Extract the (X, Y) coordinate from the center of the cell holding the provided text.  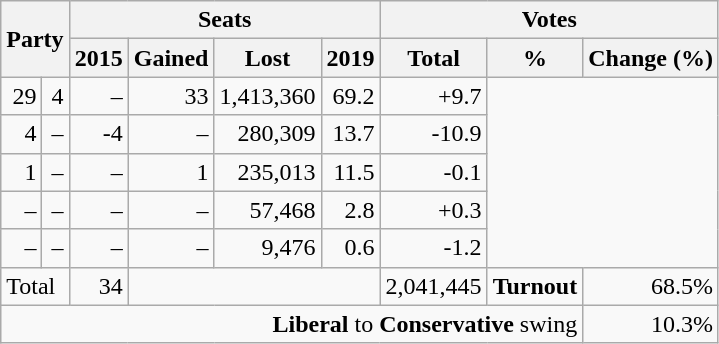
Change (%) (651, 58)
% (535, 58)
10.3% (651, 324)
11.5 (350, 172)
68.5% (651, 286)
69.2 (350, 96)
33 (171, 96)
34 (98, 286)
+9.7 (434, 96)
-4 (98, 134)
57,468 (268, 210)
1,413,360 (268, 96)
+0.3 (434, 210)
-10.9 (434, 134)
Turnout (535, 286)
Seats (224, 20)
Party (35, 39)
280,309 (268, 134)
-0.1 (434, 172)
Votes (549, 20)
2.8 (350, 210)
2,041,445 (434, 286)
0.6 (350, 248)
Gained (171, 58)
-1.2 (434, 248)
13.7 (350, 134)
2015 (98, 58)
Lost (268, 58)
29 (22, 96)
9,476 (268, 248)
235,013 (268, 172)
2019 (350, 58)
Liberal to Conservative swing (292, 324)
